Output the [x, y] coordinate of the center of the cell containing the given text.  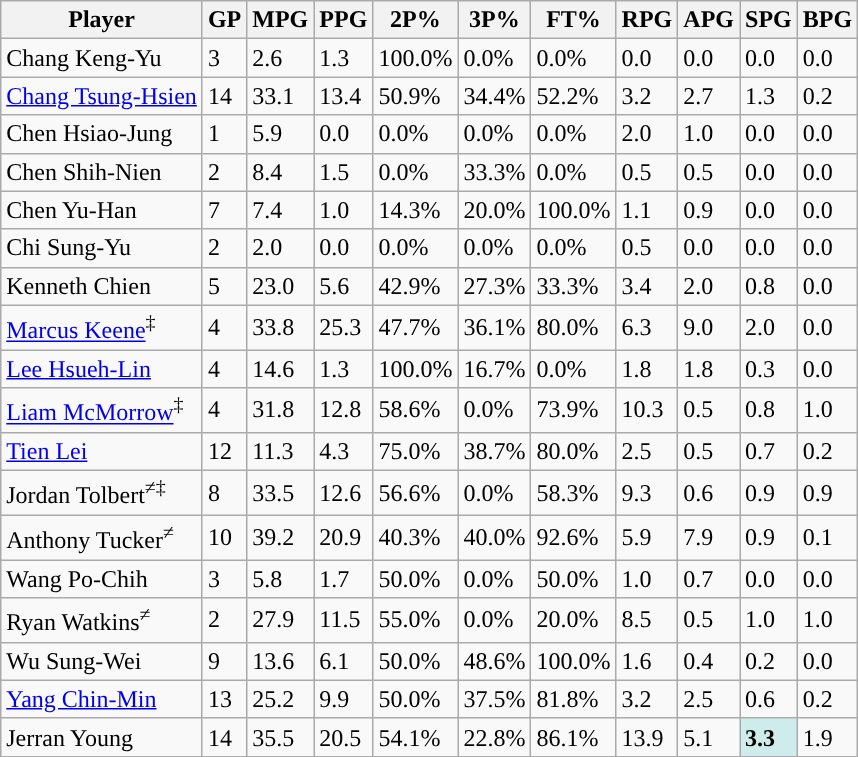
1.9 [827, 737]
6.3 [647, 328]
7.4 [280, 210]
31.8 [280, 410]
9.0 [709, 328]
7 [224, 210]
48.6% [494, 661]
6.1 [344, 661]
13.4 [344, 96]
Anthony Tucker≠ [102, 538]
13.9 [647, 737]
Liam McMorrow‡ [102, 410]
75.0% [416, 451]
37.5% [494, 699]
58.3% [574, 492]
12.6 [344, 492]
Chang Keng-Yu [102, 58]
54.1% [416, 737]
5.6 [344, 286]
2P% [416, 20]
Marcus Keene‡ [102, 328]
56.6% [416, 492]
10 [224, 538]
5 [224, 286]
27.9 [280, 620]
1.6 [647, 661]
PPG [344, 20]
Tien Lei [102, 451]
40.0% [494, 538]
9 [224, 661]
11.3 [280, 451]
11.5 [344, 620]
16.7% [494, 369]
7.9 [709, 538]
FT% [574, 20]
33.5 [280, 492]
23.0 [280, 286]
Ryan Watkins≠ [102, 620]
Yang Chin-Min [102, 699]
12.8 [344, 410]
Chen Hsiao-Jung [102, 134]
MPG [280, 20]
13 [224, 699]
22.8% [494, 737]
Player [102, 20]
8.5 [647, 620]
14.6 [280, 369]
33.1 [280, 96]
3.4 [647, 286]
40.3% [416, 538]
55.0% [416, 620]
Chen Shih-Nien [102, 172]
APG [709, 20]
1 [224, 134]
38.7% [494, 451]
34.4% [494, 96]
9.3 [647, 492]
9.9 [344, 699]
39.2 [280, 538]
2.6 [280, 58]
3P% [494, 20]
4.3 [344, 451]
1.5 [344, 172]
8 [224, 492]
GP [224, 20]
27.3% [494, 286]
2.7 [709, 96]
Jordan Tolbert≠‡ [102, 492]
25.2 [280, 699]
81.8% [574, 699]
86.1% [574, 737]
8.4 [280, 172]
3.3 [769, 737]
33.8 [280, 328]
Chen Yu-Han [102, 210]
Wang Po-Chih [102, 579]
20.9 [344, 538]
1.1 [647, 210]
1.7 [344, 579]
25.3 [344, 328]
Lee Hsueh-Lin [102, 369]
Chang Tsung-Hsien [102, 96]
BPG [827, 20]
36.1% [494, 328]
73.9% [574, 410]
52.2% [574, 96]
47.7% [416, 328]
Wu Sung-Wei [102, 661]
13.6 [280, 661]
0.4 [709, 661]
5.8 [280, 579]
58.6% [416, 410]
50.9% [416, 96]
0.1 [827, 538]
Chi Sung-Yu [102, 248]
0.3 [769, 369]
14.3% [416, 210]
RPG [647, 20]
SPG [769, 20]
12 [224, 451]
Jerran Young [102, 737]
35.5 [280, 737]
5.1 [709, 737]
Kenneth Chien [102, 286]
20.5 [344, 737]
42.9% [416, 286]
92.6% [574, 538]
10.3 [647, 410]
